From the cell containing the given text, extract its center point as (X, Y) coordinate. 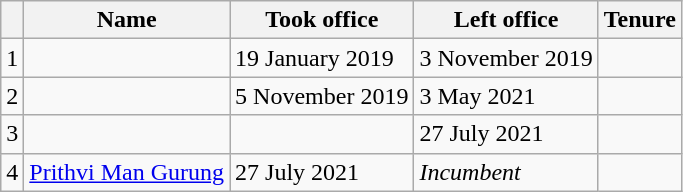
5 November 2019 (322, 96)
Name (127, 20)
Took office (322, 20)
3 (12, 134)
1 (12, 58)
Left office (506, 20)
3 May 2021 (506, 96)
2 (12, 96)
Tenure (640, 20)
4 (12, 172)
19 January 2019 (322, 58)
Prithvi Man Gurung (127, 172)
Incumbent (506, 172)
3 November 2019 (506, 58)
